Scan for the cell matching the given text and deliver its [x, y] coordinate at center. 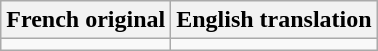
English translation [274, 20]
French original [86, 20]
